Detect which cell encompasses the target text, then output its [X, Y] center coordinate. 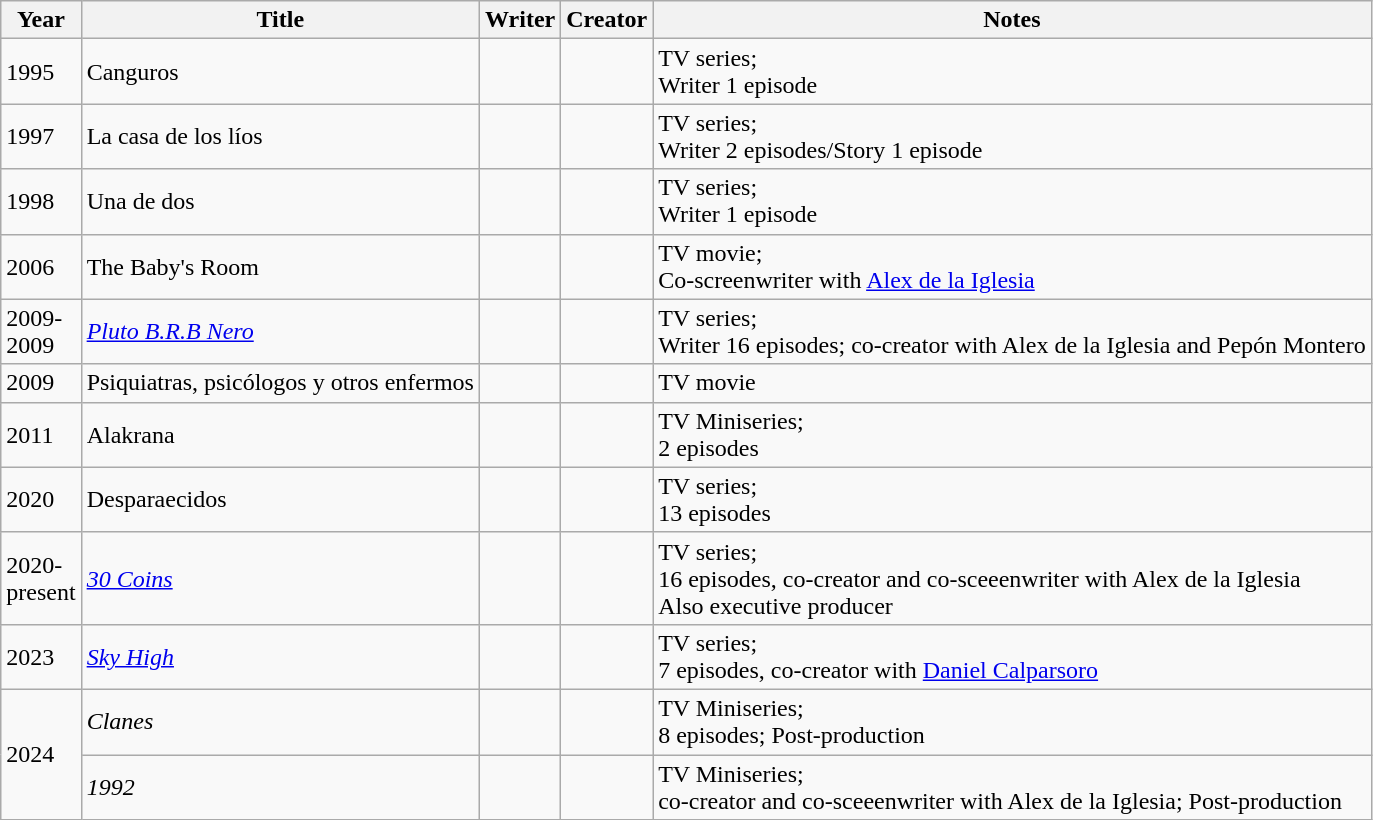
TV series;16 episodes, co-creator and co-sceeenwriter with Alex de la IglesiaAlso executive producer [1012, 578]
2009-2009 [41, 332]
Una de dos [280, 202]
Year [41, 20]
Alakrana [280, 434]
1997 [41, 136]
TV series;7 episodes, co-creator with Daniel Calparsoro [1012, 656]
Writer [520, 20]
TV series;13 episodes [1012, 500]
TV series;Writer 2 episodes/Story 1 episode [1012, 136]
1998 [41, 202]
2009 [41, 383]
Creator [607, 20]
TV movie [1012, 383]
Canguros [280, 72]
Sky High [280, 656]
Psiquiatras, psicólogos y otros enfermos [280, 383]
2023 [41, 656]
TV movie;Co-screenwriter with Alex de la Iglesia [1012, 266]
30 Coins [280, 578]
The Baby's Room [280, 266]
Pluto B.R.B Nero [280, 332]
2011 [41, 434]
TV Miniseries;8 episodes; Post-production [1012, 722]
2006 [41, 266]
2024 [41, 754]
2020 [41, 500]
Notes [1012, 20]
TV Miniseries;2 episodes [1012, 434]
Title [280, 20]
La casa de los líos [280, 136]
TV Miniseries;co-creator and co-sceeenwriter with Alex de la Iglesia; Post-production [1012, 786]
1992 [280, 786]
Clanes [280, 722]
2020-present [41, 578]
TV series;Writer 16 episodes; co-creator with Alex de la Iglesia and Pepón Montero [1012, 332]
1995 [41, 72]
Desparaecidos [280, 500]
